Output the [x, y] coordinate of the center of the cell containing the given text.  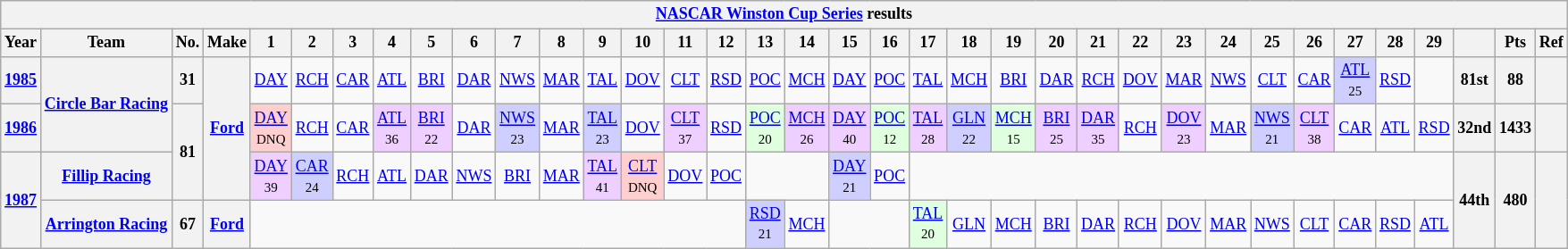
RSD21 [765, 224]
ATL36 [392, 129]
8 [561, 43]
NWS21 [1272, 129]
TAL28 [927, 129]
Team [105, 43]
NASCAR Winston Cup Series results [784, 14]
No. [188, 43]
ATL25 [1355, 80]
1 [271, 43]
DAR35 [1099, 129]
67 [188, 224]
20 [1056, 43]
5 [431, 43]
27 [1355, 43]
Make [227, 43]
Pts [1515, 43]
POC20 [765, 129]
9 [602, 43]
480 [1515, 200]
MCH15 [1013, 129]
POC12 [890, 129]
13 [765, 43]
7 [518, 43]
44th [1474, 200]
23 [1184, 43]
TAL23 [602, 129]
4 [392, 43]
31 [188, 80]
BRI25 [1056, 129]
1986 [21, 129]
26 [1314, 43]
DAY21 [850, 176]
2 [312, 43]
17 [927, 43]
TAL41 [602, 176]
DAYDNQ [271, 129]
CLT38 [1314, 129]
BRI22 [431, 129]
24 [1228, 43]
18 [969, 43]
CAR24 [312, 176]
14 [807, 43]
10 [642, 43]
19 [1013, 43]
DOV23 [1184, 129]
Year [21, 43]
Ref [1551, 43]
32nd [1474, 129]
Circle Bar Racing [105, 104]
22 [1140, 43]
DAY40 [850, 129]
TAL20 [927, 224]
81st [1474, 80]
GLN22 [969, 129]
NWS23 [518, 129]
12 [726, 43]
25 [1272, 43]
16 [890, 43]
1433 [1515, 129]
CLT37 [685, 129]
15 [850, 43]
6 [474, 43]
1985 [21, 80]
DAY39 [271, 176]
81 [188, 152]
1987 [21, 200]
21 [1099, 43]
88 [1515, 80]
Arrington Racing [105, 224]
GLN [969, 224]
28 [1396, 43]
MCH26 [807, 129]
29 [1434, 43]
CLTDNQ [642, 176]
Fillip Racing [105, 176]
3 [353, 43]
11 [685, 43]
